Find where the given text appears and provide that cell's center as [X, Y] coordinate. 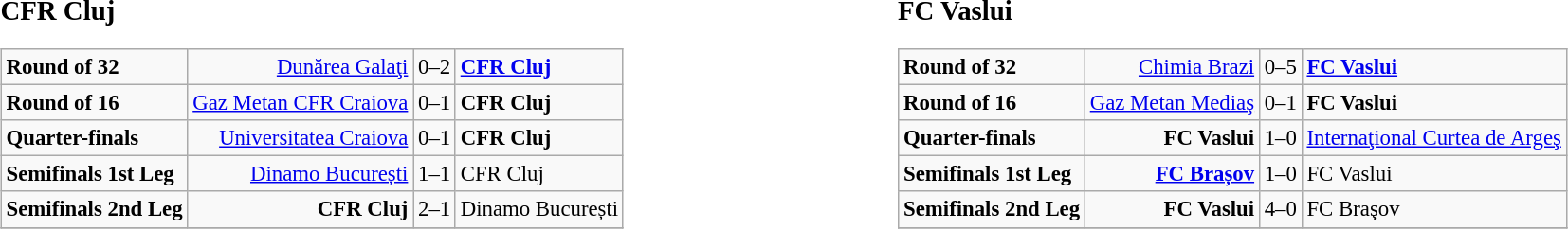
Gaz Metan CFR Craiova [301, 103]
Universitatea Craiova [301, 138]
FC Braşov [1433, 209]
4–0 [1280, 209]
FC Brașov [1172, 174]
2–1 [434, 209]
0–2 [434, 67]
0–5 [1280, 67]
Gaz Metan Mediaş [1172, 103]
1–1 [434, 174]
Dunărea Galaţi [301, 67]
Internaţional Curtea de Argeş [1433, 138]
Chimia Brazi [1172, 67]
